Pinpoint the cell where the given text exists, returning its (x, y) midpoint coordinate. 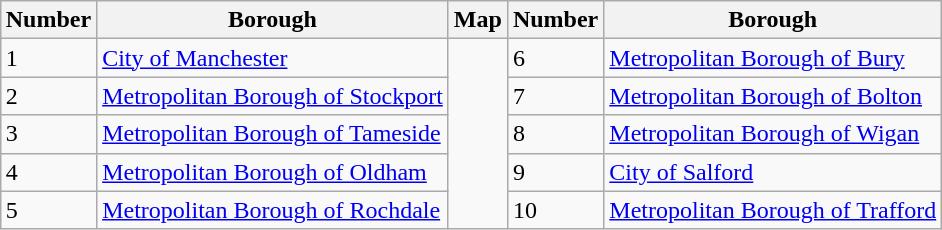
6 (555, 58)
Metropolitan Borough of Tameside (273, 134)
1 (48, 58)
Metropolitan Borough of Stockport (273, 96)
10 (555, 210)
Metropolitan Borough of Oldham (273, 172)
3 (48, 134)
Metropolitan Borough of Bolton (773, 96)
Metropolitan Borough of Rochdale (273, 210)
7 (555, 96)
Metropolitan Borough of Bury (773, 58)
City of Salford (773, 172)
5 (48, 210)
City of Manchester (273, 58)
2 (48, 96)
4 (48, 172)
Metropolitan Borough of Trafford (773, 210)
Metropolitan Borough of Wigan (773, 134)
Map (478, 20)
9 (555, 172)
8 (555, 134)
